Scan for the cell matching the given text and deliver its (X, Y) coordinate at center. 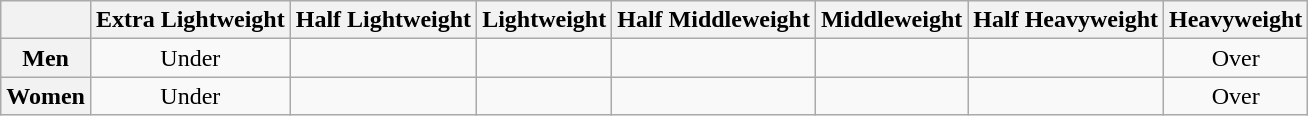
Half Lightweight (383, 20)
Men (46, 58)
Heavyweight (1236, 20)
Lightweight (544, 20)
Middleweight (891, 20)
Half Middleweight (714, 20)
Half Heavyweight (1066, 20)
Extra Lightweight (190, 20)
Women (46, 96)
